Return [X, Y] of the center of cell containing provided text 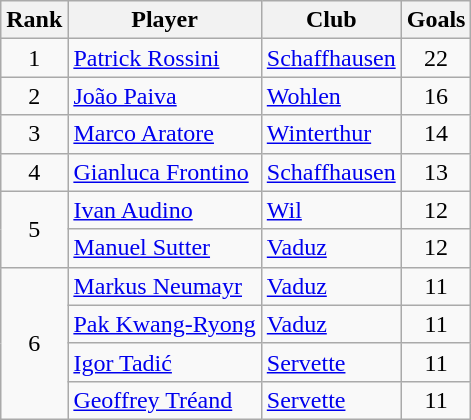
13 [436, 172]
16 [436, 96]
Goals [436, 20]
Ivan Audino [164, 210]
1 [34, 58]
Gianluca Frontino [164, 172]
João Paiva [164, 96]
3 [34, 134]
5 [34, 229]
Patrick Rossini [164, 58]
4 [34, 172]
6 [34, 343]
Wohlen [331, 96]
22 [436, 58]
Rank [34, 20]
Geoffrey Tréand [164, 400]
Manuel Sutter [164, 248]
Markus Neumayr [164, 286]
2 [34, 96]
Club [331, 20]
Igor Tadić [164, 362]
Pak Kwang-Ryong [164, 324]
14 [436, 134]
Marco Aratore [164, 134]
Winterthur [331, 134]
Wil [331, 210]
Player [164, 20]
